Output the [X, Y] coordinate of the center of the cell containing the given text.  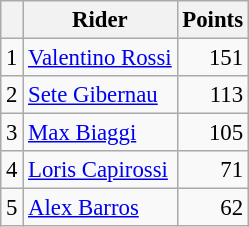
1 [12, 58]
113 [212, 95]
3 [12, 133]
Valentino Rossi [100, 58]
Sete Gibernau [100, 95]
105 [212, 133]
71 [212, 170]
Alex Barros [100, 208]
Rider [100, 20]
5 [12, 208]
2 [12, 95]
62 [212, 208]
4 [12, 170]
151 [212, 58]
Points [212, 20]
Loris Capirossi [100, 170]
Max Biaggi [100, 133]
